For the text-containing cell, return its midpoint in [X, Y] coordinate format. 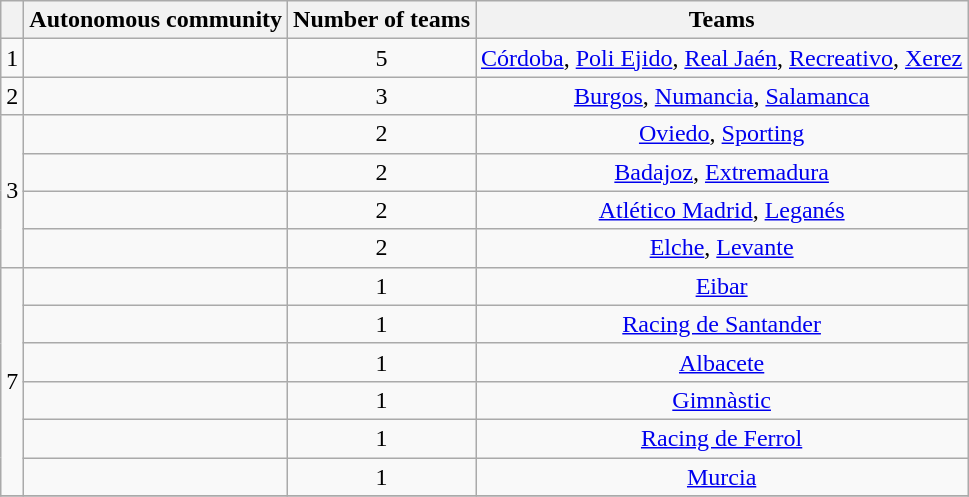
Atlético Madrid, Leganés [722, 210]
Murcia [722, 477]
Racing de Santander [722, 324]
5 [382, 58]
Elche, Levante [722, 248]
Burgos, Numancia, Salamanca [722, 96]
Albacete [722, 362]
Oviedo, Sporting [722, 134]
Autonomous community [156, 20]
Eibar [722, 286]
Number of teams [382, 20]
Badajoz, Extremadura [722, 172]
Racing de Ferrol [722, 438]
7 [12, 381]
Teams [722, 20]
Córdoba, Poli Ejido, Real Jaén, Recreativo, Xerez [722, 58]
Gimnàstic [722, 400]
